Pinpoint the cell where the given text exists, returning its (X, Y) midpoint coordinate. 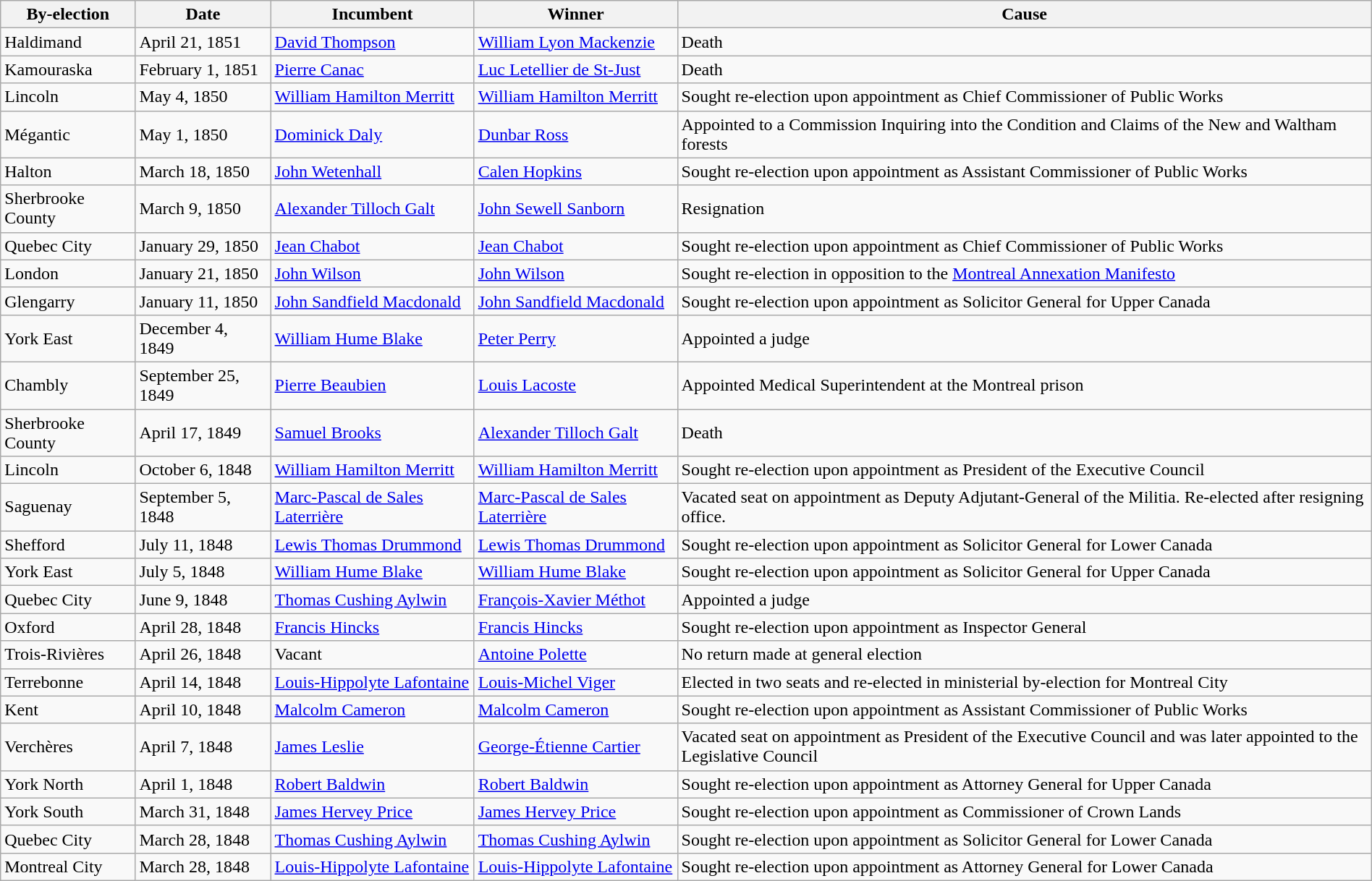
Sought re-election upon appointment as Inspector General (1025, 627)
Chambly (68, 385)
Vacated seat on appointment as President of the Executive Council and was later appointed to the Legislative Council (1025, 746)
December 4, 1849 (203, 339)
Glengarry (68, 301)
Winner (576, 14)
Louis Lacoste (576, 385)
September 25, 1849 (203, 385)
February 1, 1851 (203, 69)
Dunbar Ross (576, 135)
Sought re-election in opposition to the Montreal Annexation Manifesto (1025, 273)
Vacated seat on appointment as Deputy Adjutant-General of the Militia. Re-elected after resigning office. (1025, 508)
March 18, 1850 (203, 171)
Sought re-election upon appointment as Attorney General for Lower Canada (1025, 867)
Pierre Beaubien (372, 385)
London (68, 273)
Calen Hopkins (576, 171)
York South (68, 812)
Peter Perry (576, 339)
John Wetenhall (372, 171)
April 26, 1848 (203, 655)
Sought re-election upon appointment as Attorney General for Upper Canada (1025, 784)
April 7, 1848 (203, 746)
Incumbent (372, 14)
John Sewell Sanborn (576, 208)
Louis-Michel Viger (576, 682)
Halton (68, 171)
April 10, 1848 (203, 710)
April 14, 1848 (203, 682)
William Lyon Mackenzie (576, 42)
Mégantic (68, 135)
October 6, 1848 (203, 470)
James Leslie (372, 746)
Kent (68, 710)
Trois-Rivières (68, 655)
May 4, 1850 (203, 97)
Resignation (1025, 208)
Terrebonne (68, 682)
June 9, 1848 (203, 600)
September 5, 1848 (203, 508)
François-Xavier Méthot (576, 600)
Montreal City (68, 867)
May 1, 1850 (203, 135)
Kamouraska (68, 69)
July 11, 1848 (203, 545)
January 29, 1850 (203, 246)
March 9, 1850 (203, 208)
January 11, 1850 (203, 301)
Verchères (68, 746)
April 21, 1851 (203, 42)
Haldimand (68, 42)
Cause (1025, 14)
By-election (68, 14)
David Thompson (372, 42)
York North (68, 784)
Sought re-election upon appointment as Commissioner of Crown Lands (1025, 812)
Oxford (68, 627)
April 1, 1848 (203, 784)
Shefford (68, 545)
Pierre Canac (372, 69)
Appointed to a Commission Inquiring into the Condition and Claims of the New and Waltham forests (1025, 135)
Vacant (372, 655)
July 5, 1848 (203, 572)
March 31, 1848 (203, 812)
No return made at general election (1025, 655)
Sought re-election upon appointment as President of the Executive Council (1025, 470)
April 17, 1849 (203, 433)
Samuel Brooks (372, 433)
April 28, 1848 (203, 627)
Luc Letellier de St-Just (576, 69)
Date (203, 14)
George-Étienne Cartier (576, 746)
Dominick Daly (372, 135)
Antoine Polette (576, 655)
Saguenay (68, 508)
Elected in two seats and re-elected in ministerial by-election for Montreal City (1025, 682)
Appointed Medical Superintendent at the Montreal prison (1025, 385)
January 21, 1850 (203, 273)
